Search for the cell housing the specified text and yield its [x, y] center coordinate. 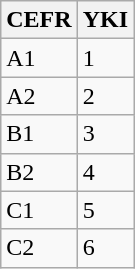
A1 [39, 58]
4 [105, 172]
1 [105, 58]
C2 [39, 248]
A2 [39, 96]
C1 [39, 210]
B2 [39, 172]
B1 [39, 134]
YKI [105, 20]
2 [105, 96]
6 [105, 248]
3 [105, 134]
CEFR [39, 20]
5 [105, 210]
